Pinpoint the cell where the given text exists, returning its (X, Y) midpoint coordinate. 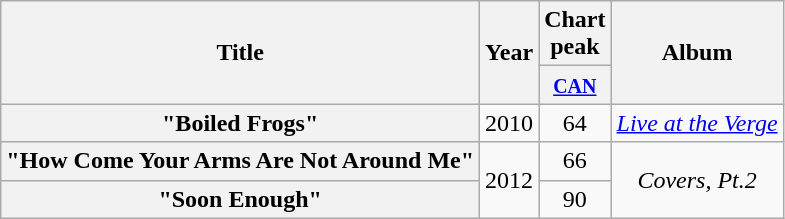
2010 (510, 123)
Covers, Pt.2 (697, 180)
"Boiled Frogs" (240, 123)
Year (510, 52)
90 (575, 199)
Title (240, 52)
Chart peak (575, 34)
66 (575, 161)
64 (575, 123)
Album (697, 52)
2012 (510, 180)
Live at the Verge (697, 123)
"How Come Your Arms Are Not Around Me" (240, 161)
"Soon Enough" (240, 199)
CAN (575, 85)
